Locate the cell with the specified text and output its (x, y) center coordinate. 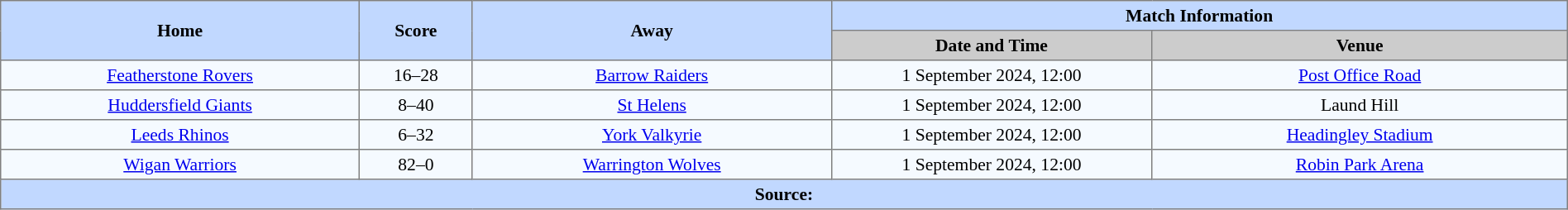
Leeds Rhinos (180, 135)
Venue (1360, 45)
Source: (784, 194)
Score (415, 31)
St Helens (652, 105)
82–0 (415, 165)
Away (652, 31)
Post Office Road (1360, 75)
Featherstone Rovers (180, 75)
Match Information (1199, 16)
Barrow Raiders (652, 75)
York Valkyrie (652, 135)
Robin Park Arena (1360, 165)
8–40 (415, 105)
Home (180, 31)
Huddersfield Giants (180, 105)
Wigan Warriors (180, 165)
6–32 (415, 135)
16–28 (415, 75)
Date and Time (992, 45)
Laund Hill (1360, 105)
Headingley Stadium (1360, 135)
Warrington Wolves (652, 165)
